Locate the cell with the specified text and output its [X, Y] center coordinate. 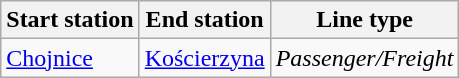
Kościerzyna [204, 58]
Line type [364, 20]
Passenger/Freight [364, 58]
Start station [70, 20]
Chojnice [70, 58]
End station [204, 20]
